Capture the cell that displays the provided text and extract its (X, Y) central coordinate. 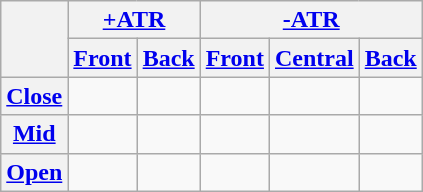
Open (34, 172)
+ATR (134, 20)
Close (34, 96)
Mid (34, 134)
Central (314, 58)
-ATR (311, 20)
